For the text-containing cell, return its midpoint in (X, Y) coordinate format. 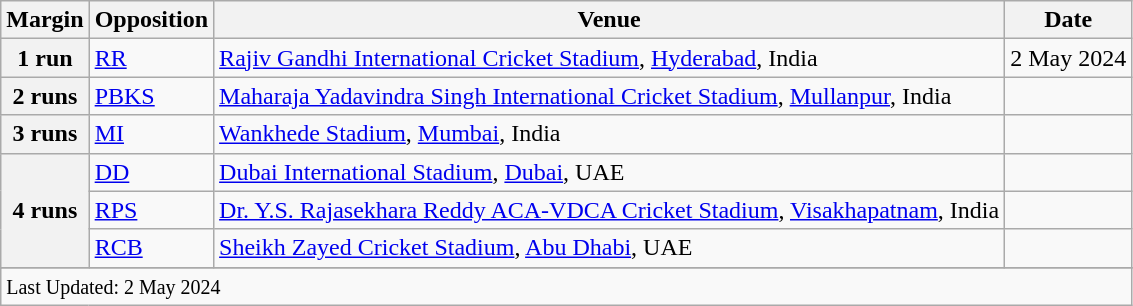
Dubai International Stadium, Dubai, UAE (610, 172)
PBKS (151, 96)
RR (151, 58)
Opposition (151, 20)
1 run (45, 58)
Last Updated: 2 May 2024 (566, 286)
RCB (151, 248)
Margin (45, 20)
Sheikh Zayed Cricket Stadium, Abu Dhabi, UAE (610, 248)
4 runs (45, 210)
RPS (151, 210)
Date (1068, 20)
2 May 2024 (1068, 58)
Dr. Y.S. Rajasekhara Reddy ACA-VDCA Cricket Stadium, Visakhapatnam, India (610, 210)
3 runs (45, 134)
Wankhede Stadium, Mumbai, India (610, 134)
Rajiv Gandhi International Cricket Stadium, Hyderabad, India (610, 58)
Venue (610, 20)
Maharaja Yadavindra Singh International Cricket Stadium, Mullanpur, India (610, 96)
2 runs (45, 96)
MI (151, 134)
DD (151, 172)
